Return [x, y] of the center of cell containing provided text 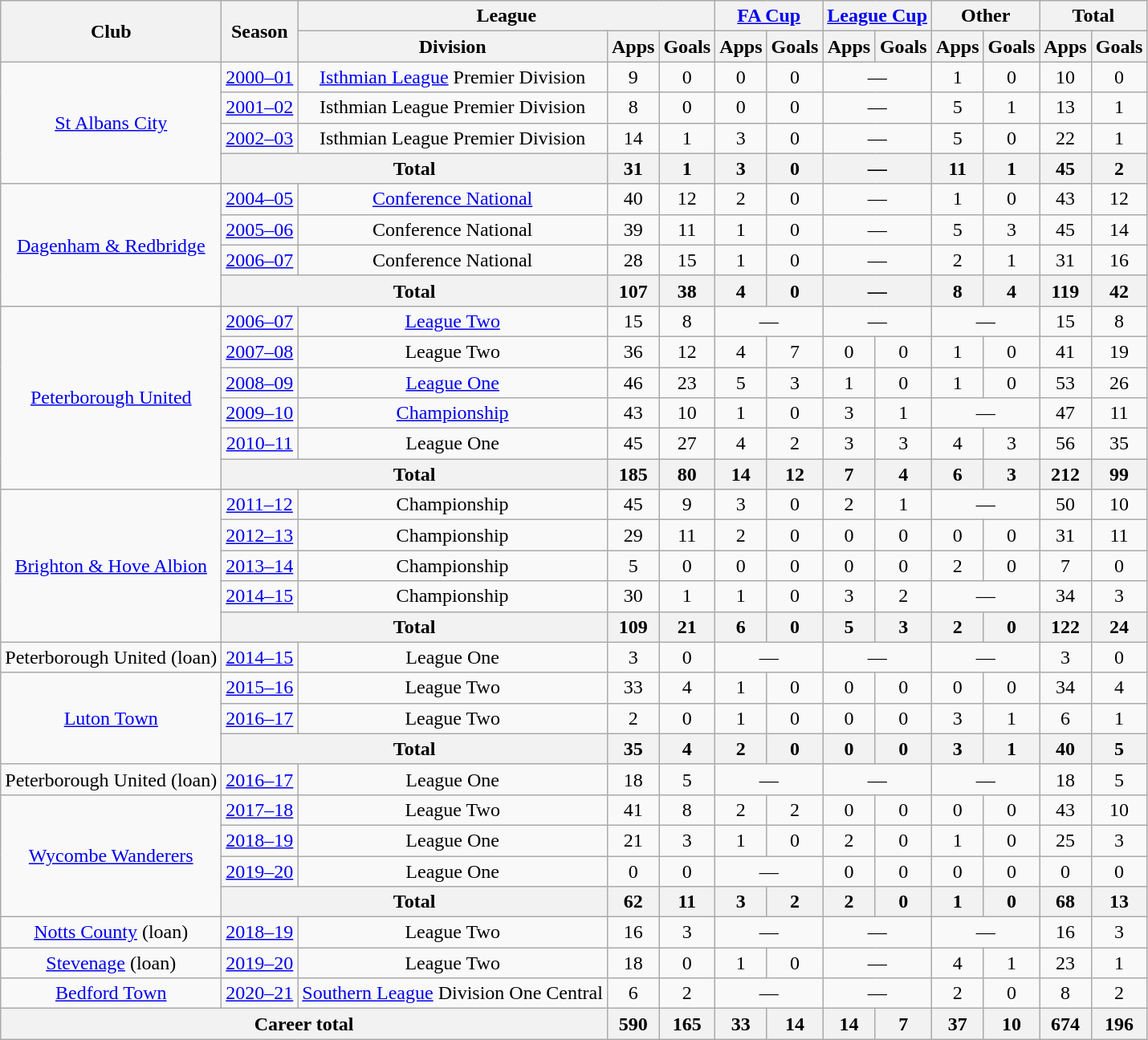
Wycombe Wanderers [111, 855]
Club [111, 31]
2008–09 [260, 383]
Season [260, 31]
38 [687, 290]
2013–14 [260, 566]
26 [1119, 383]
2015–16 [260, 688]
53 [1065, 383]
68 [1065, 902]
28 [633, 260]
2017–18 [260, 810]
Luton Town [111, 718]
League Cup [877, 16]
2011–12 [260, 505]
42 [1119, 290]
50 [1065, 505]
League [507, 16]
29 [633, 535]
674 [1065, 1024]
590 [633, 1024]
62 [633, 902]
109 [633, 627]
36 [633, 351]
196 [1119, 1024]
185 [633, 474]
2012–13 [260, 535]
30 [633, 596]
2004–05 [260, 199]
2000–01 [260, 77]
2001–02 [260, 108]
2005–06 [260, 230]
2009–10 [260, 413]
2002–03 [260, 138]
Division [453, 47]
Southern League Division One Central [453, 993]
Stevenage (loan) [111, 963]
Peterborough United [111, 397]
Dagenham & Redbridge [111, 245]
47 [1065, 413]
27 [687, 444]
2007–08 [260, 351]
39 [633, 230]
122 [1065, 627]
165 [687, 1024]
37 [958, 1024]
212 [1065, 474]
St Albans City [111, 123]
99 [1119, 474]
25 [1065, 840]
24 [1119, 627]
2010–11 [260, 444]
19 [1119, 351]
107 [633, 290]
Brighton & Hove Albion [111, 566]
Other [986, 16]
Notts County (loan) [111, 932]
FA Cup [769, 16]
80 [687, 474]
119 [1065, 290]
46 [633, 383]
Bedford Town [111, 993]
Career total [304, 1024]
56 [1065, 444]
2020–21 [260, 993]
22 [1065, 138]
